Return [x, y] of the center of cell containing provided text 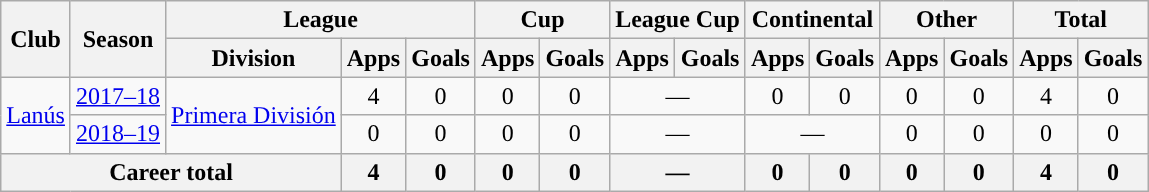
2018–19 [118, 134]
Primera División [254, 115]
League Cup [678, 20]
Lanús [36, 115]
Continental [812, 20]
Career total [171, 172]
Cup [542, 20]
Division [254, 58]
Other [947, 20]
Season [118, 39]
Total [1081, 20]
League [321, 20]
Club [36, 39]
2017–18 [118, 96]
